Return the [x, y] coordinate for the center point of the cell that contains the specified text.  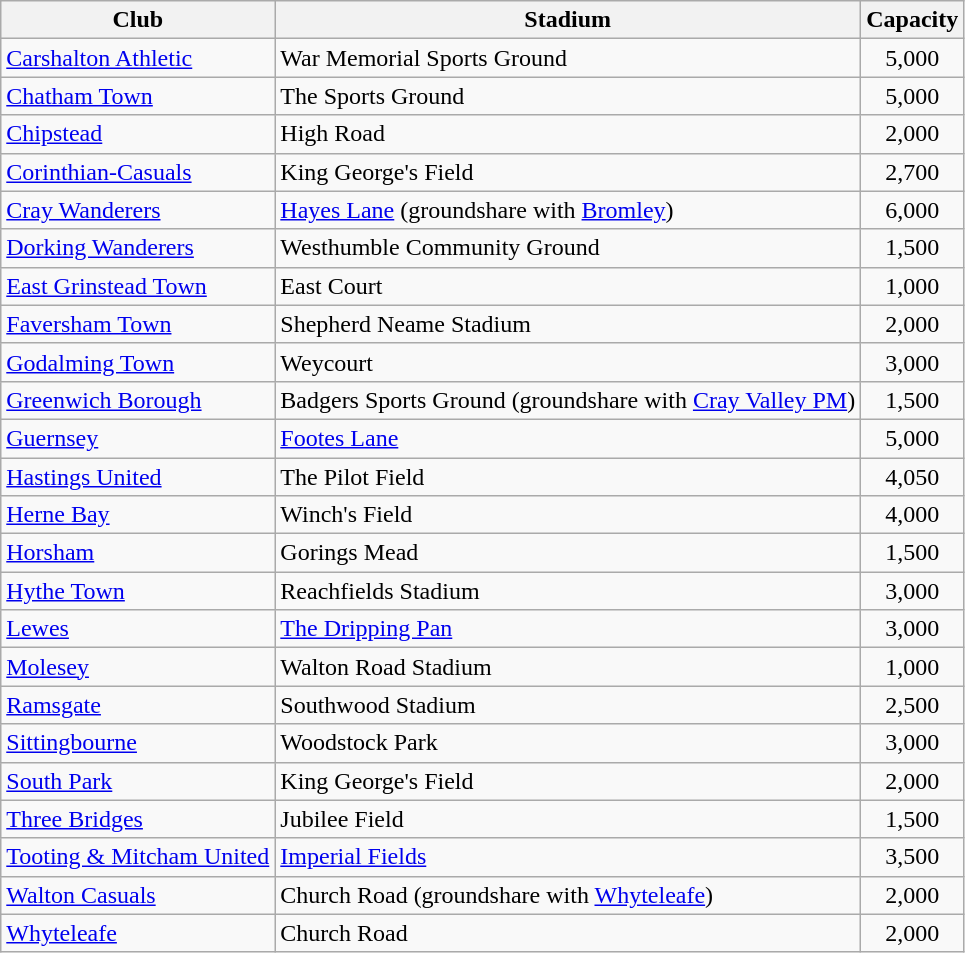
Weycourt [568, 362]
War Memorial Sports Ground [568, 58]
Faversham Town [138, 324]
Gorings Mead [568, 553]
2,700 [912, 172]
Westhumble Community Ground [568, 248]
Guernsey [138, 438]
Shepherd Neame Stadium [568, 324]
Lewes [138, 629]
The Sports Ground [568, 96]
Molesey [138, 667]
East Court [568, 286]
Woodstock Park [568, 743]
Corinthian-Casuals [138, 172]
Horsham [138, 553]
Walton Casuals [138, 895]
Badgers Sports Ground (groundshare with Cray Valley PM) [568, 400]
Jubilee Field [568, 819]
Tooting & Mitcham United [138, 857]
Dorking Wanderers [138, 248]
Cray Wanderers [138, 210]
6,000 [912, 210]
Sittingbourne [138, 743]
Godalming Town [138, 362]
East Grinstead Town [138, 286]
Capacity [912, 20]
Walton Road Stadium [568, 667]
4,000 [912, 515]
South Park [138, 781]
Imperial Fields [568, 857]
Southwood Stadium [568, 705]
The Pilot Field [568, 477]
Footes Lane [568, 438]
Herne Bay [138, 515]
Stadium [568, 20]
3,500 [912, 857]
The Dripping Pan [568, 629]
Three Bridges [138, 819]
Hayes Lane (groundshare with Bromley) [568, 210]
Hythe Town [138, 591]
Club [138, 20]
Church Road (groundshare with Whyteleafe) [568, 895]
4,050 [912, 477]
Greenwich Borough [138, 400]
Hastings United [138, 477]
2,500 [912, 705]
Reachfields Stadium [568, 591]
Winch's Field [568, 515]
Carshalton Athletic [138, 58]
Chatham Town [138, 96]
High Road [568, 134]
Ramsgate [138, 705]
Church Road [568, 933]
Whyteleafe [138, 933]
Chipstead [138, 134]
